Determine the [x, y] coordinate at the center of the cell enclosing the given text.  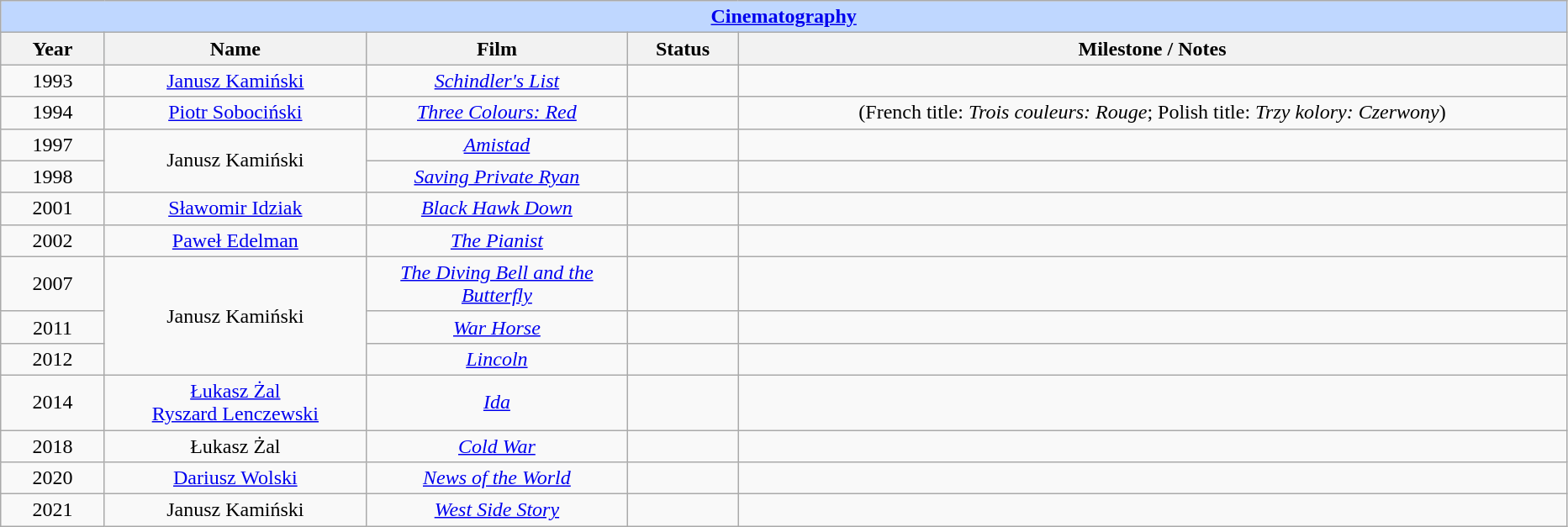
1998 [53, 177]
(French title: Trois couleurs: Rouge; Polish title: Trzy kolory: Czerwony) [1153, 113]
West Side Story [496, 510]
Paweł Edelman [235, 240]
The Pianist [496, 240]
1997 [53, 145]
Dariusz Wolski [235, 478]
Milestone / Notes [1153, 49]
Saving Private Ryan [496, 177]
Ida [496, 402]
Year [53, 49]
2020 [53, 478]
1994 [53, 113]
Three Colours: Red [496, 113]
Amistad [496, 145]
Schindler's List [496, 81]
Cold War [496, 446]
2001 [53, 208]
2002 [53, 240]
Łukasz ŻalRyszard Lenczewski [235, 402]
Lincoln [496, 359]
2021 [53, 510]
Piotr Sobociński [235, 113]
2007 [53, 284]
War Horse [496, 327]
2011 [53, 327]
Sławomir Idziak [235, 208]
News of the World [496, 478]
2012 [53, 359]
The Diving Bell and the Butterfly [496, 284]
Film [496, 49]
Łukasz Żal [235, 446]
2018 [53, 446]
1993 [53, 81]
Cinematography [784, 17]
Black Hawk Down [496, 208]
Status [683, 49]
Name [235, 49]
2014 [53, 402]
